Output the (x, y) coordinate of the center of the cell containing the given text.  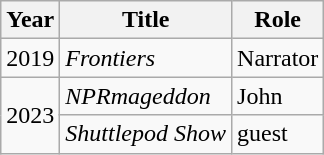
guest (278, 134)
Frontiers (146, 58)
Role (278, 20)
Shuttlepod Show (146, 134)
John (278, 96)
Narrator (278, 58)
NPRmageddon (146, 96)
2019 (30, 58)
2023 (30, 115)
Title (146, 20)
Year (30, 20)
